Return the (x, y) coordinate for the center point of the cell that contains the specified text.  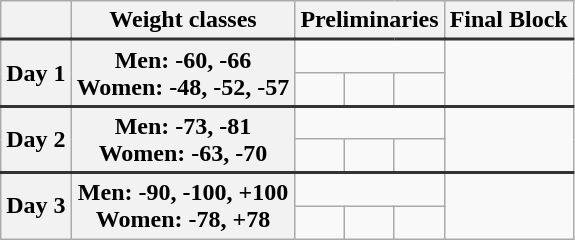
Day 1 (36, 74)
Day 3 (36, 206)
Men: -73, -81 Women: -63, -70 (183, 140)
Final Block (508, 20)
Men: -60, -66 Women: -48, -52, -57 (183, 74)
Weight classes (183, 20)
Men: -90, -100, +100 Women: -78, +78 (183, 206)
Day 2 (36, 140)
Preliminaries (370, 20)
